Return [X, Y] of the center of cell containing provided text 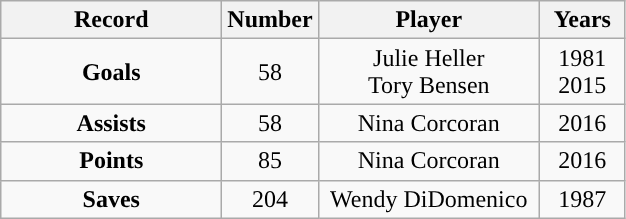
85 [270, 161]
Julie HellerTory Bensen [428, 72]
Points [112, 161]
Goals [112, 72]
Assists [112, 123]
19812015 [582, 72]
Wendy DiDomenico [428, 199]
Player [428, 20]
Record [112, 20]
204 [270, 199]
1987 [582, 199]
Number [270, 20]
Years [582, 20]
Saves [112, 199]
